Scan for the cell matching the given text and deliver its [x, y] coordinate at center. 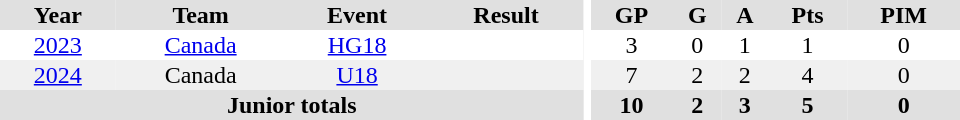
HG18 [358, 45]
A [745, 15]
Team [201, 15]
4 [808, 75]
Junior totals [292, 105]
5 [808, 105]
Event [358, 15]
Year [58, 15]
Pts [808, 15]
2024 [58, 75]
PIM [904, 15]
GP [631, 15]
Result [506, 15]
7 [631, 75]
10 [631, 105]
G [698, 15]
2023 [58, 45]
U18 [358, 75]
